Capture the cell that displays the provided text and extract its [X, Y] central coordinate. 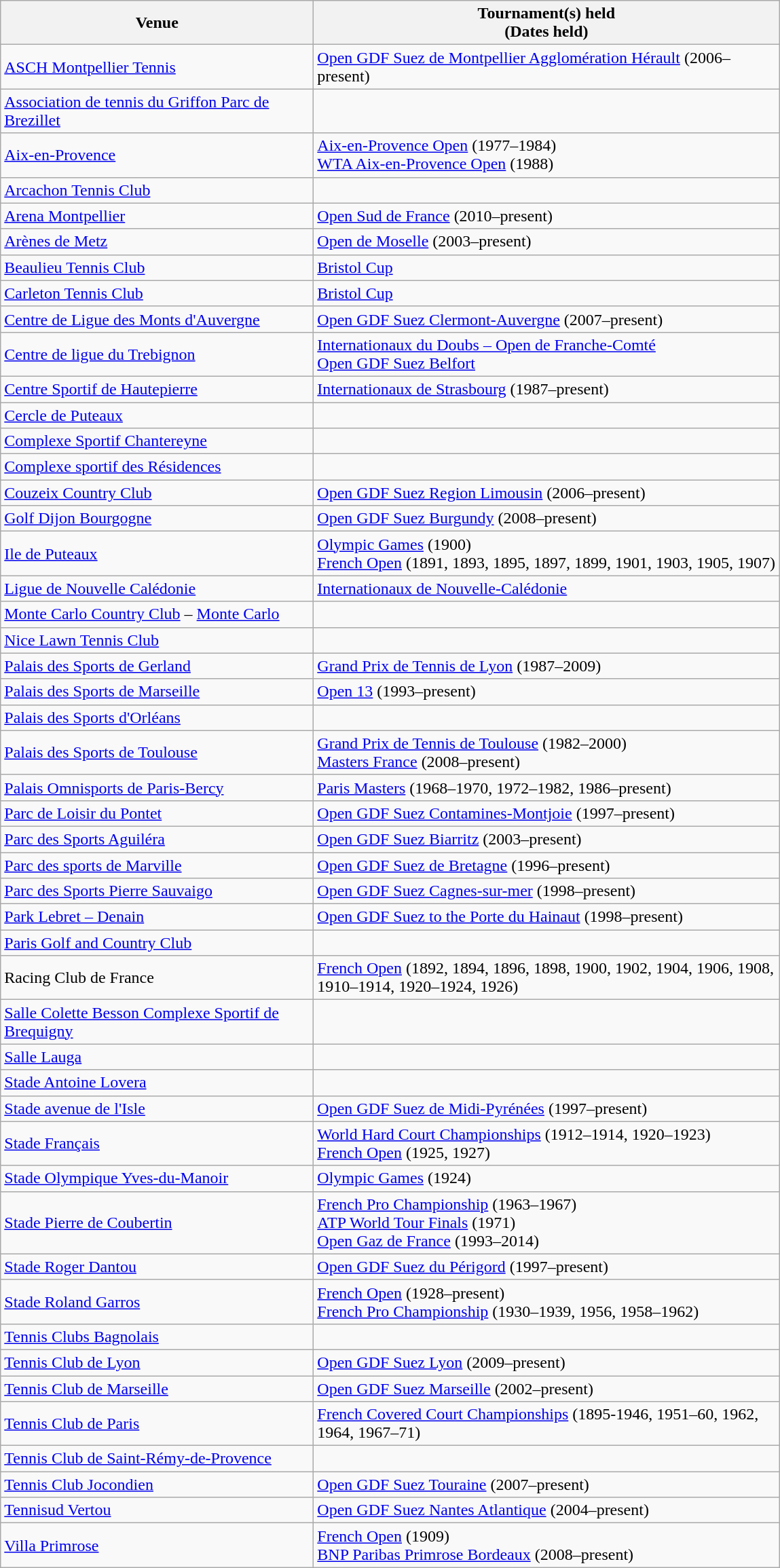
Open GDF Suez Marseille (2002–present) [546, 1388]
Park Lebret – Denain [157, 917]
Open Sud de France (2010–present) [546, 216]
Centre de Ligue des Monts d'Auvergne [157, 319]
Open GDF Suez Burgundy (2008–present) [546, 519]
Cercle de Puteaux [157, 415]
Tennis Club Jocondien [157, 1485]
Parc des Sports Aguiléra [157, 839]
Complexe sportif des Résidences [157, 467]
Internationaux de Nouvelle-Calédonie [546, 589]
Olympic Games (1924) [546, 1178]
Open GDF Suez to the Porte du Hainaut (1998–present) [546, 917]
Salle Colette Besson Complexe Sportif de Brequigny [157, 1022]
Open GDF Suez Cagnes-sur-mer (1998–present) [546, 891]
Couzeix Country Club [157, 493]
Palais des Sports de Gerland [157, 666]
Ligue de Nouvelle Calédonie [157, 589]
Tennisud Vertou [157, 1510]
Open GDF Suez du Périgord (1997–present) [546, 1267]
Paris Masters (1968–1970, 1972–1982, 1986–present) [546, 787]
Palais des Sports de Toulouse [157, 752]
Carleton Tennis Club [157, 293]
Nice Lawn Tennis Club [157, 640]
French Open (1909)BNP Paribas Primrose Bordeaux (2008–present) [546, 1545]
Golf Dijon Bourgogne [157, 519]
Aix-en-Provence [157, 155]
Stade Antoine Lovera [157, 1083]
Open GDF Suez de Montpellier Agglomération Hérault (2006–present) [546, 67]
Aix-en-Provence Open (1977–1984)WTA Aix-en-Provence Open (1988) [546, 155]
Ile de Puteaux [157, 554]
Palais Omnisports de Paris-Bercy [157, 787]
Arena Montpellier [157, 216]
French Pro Championship (1963–1967)ATP World Tour Finals (1971)Open Gaz de France (1993–2014) [546, 1222]
Beaulieu Tennis Club [157, 267]
Arènes de Metz [157, 242]
Racing Club de France [157, 977]
Tennis Club de Marseille [157, 1388]
Tennis Club de Paris [157, 1424]
Palais des Sports de Marseille [157, 692]
Open GDF Suez Nantes Atlantique (2004–present) [546, 1510]
French Open (1892, 1894, 1896, 1898, 1900, 1902, 1904, 1906, 1908, 1910–1914, 1920–1924, 1926) [546, 977]
Centre de ligue du Trebignon [157, 354]
Open de Moselle (2003–present) [546, 242]
Open GDF Suez Region Limousin (2006–present) [546, 493]
Stade Français [157, 1143]
French Open (1928–present)French Pro Championship (1930–1939, 1956, 1958–1962) [546, 1302]
Open GDF Suez de Bretagne (1996–present) [546, 865]
Villa Primrose [157, 1545]
Internationaux de Strasbourg (1987–present) [546, 389]
Stade Pierre de Coubertin [157, 1222]
Parc des sports de Marville [157, 865]
Stade Olympique Yves-du-Manoir [157, 1178]
Internationaux du Doubs – Open de Franche-ComtéOpen GDF Suez Belfort [546, 354]
Palais des Sports d'Orléans [157, 717]
Arcachon Tennis Club [157, 190]
Open GDF Suez de Midi-Pyrénées (1997–present) [546, 1108]
Monte Carlo Country Club – Monte Carlo [157, 614]
Association de tennis du Griffon Parc de Brezillet [157, 111]
Stade Roland Garros [157, 1302]
Tournament(s) held(Dates held) [546, 23]
Grand Prix de Tennis de Toulouse (1982–2000)Masters France (2008–present) [546, 752]
Venue [157, 23]
Tennis Club de Lyon [157, 1362]
ASCH Montpellier Tennis [157, 67]
Paris Golf and Country Club [157, 943]
Olympic Games (1900)French Open (1891, 1893, 1895, 1897, 1899, 1901, 1903, 1905, 1907) [546, 554]
World Hard Court Championships (1912–1914, 1920–1923)French Open (1925, 1927) [546, 1143]
Open GDF Suez Contamines-Montjoie (1997–present) [546, 813]
Open GDF Suez Lyon (2009–present) [546, 1362]
Open 13 (1993–present) [546, 692]
Salle Lauga [157, 1057]
Tennis Clubs Bagnolais [157, 1337]
Open GDF Suez Biarritz (2003–present) [546, 839]
Complexe Sportif Chantereyne [157, 441]
Tennis Club de Saint-Rémy-de-Provence [157, 1459]
Stade Roger Dantou [157, 1267]
Parc de Loisir du Pontet [157, 813]
Open GDF Suez Clermont-Auvergne (2007–present) [546, 319]
Grand Prix de Tennis de Lyon (1987–2009) [546, 666]
French Covered Court Championships (1895-1946, 1951–60, 1962, 1964, 1967–71) [546, 1424]
Open GDF Suez Touraine (2007–present) [546, 1485]
Centre Sportif de Hautepierre [157, 389]
Stade avenue de l'Isle [157, 1108]
Parc des Sports Pierre Sauvaigo [157, 891]
